Output the (x, y) coordinate of the center of the cell containing the given text.  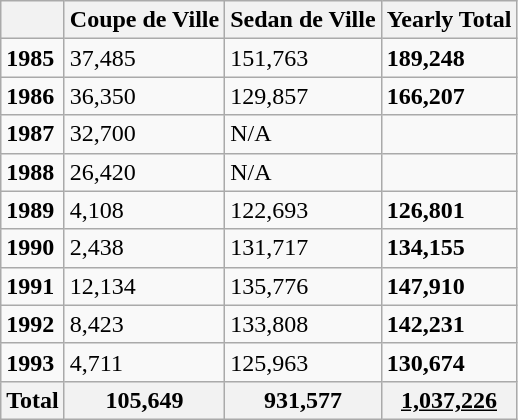
1986 (33, 96)
133,808 (303, 324)
1987 (33, 134)
Total (33, 400)
134,155 (449, 248)
931,577 (303, 400)
130,674 (449, 362)
2,438 (144, 248)
1993 (33, 362)
37,485 (144, 58)
12,134 (144, 286)
1985 (33, 58)
105,649 (144, 400)
147,910 (449, 286)
26,420 (144, 172)
166,207 (449, 96)
4,108 (144, 210)
125,963 (303, 362)
4,711 (144, 362)
189,248 (449, 58)
1988 (33, 172)
36,350 (144, 96)
Coupe de Ville (144, 20)
1,037,226 (449, 400)
151,763 (303, 58)
1992 (33, 324)
1989 (33, 210)
8,423 (144, 324)
32,700 (144, 134)
142,231 (449, 324)
122,693 (303, 210)
126,801 (449, 210)
129,857 (303, 96)
1990 (33, 248)
131,717 (303, 248)
Sedan de Ville (303, 20)
Yearly Total (449, 20)
1991 (33, 286)
135,776 (303, 286)
